Determine the [x, y] coordinate at the center of the cell enclosing the given text.  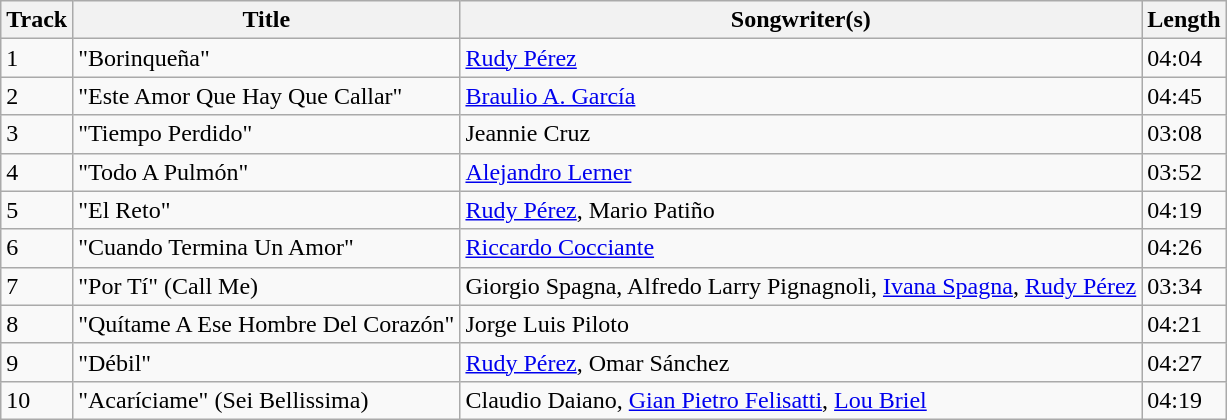
Jeannie Cruz [801, 134]
03:52 [1184, 172]
"Tiempo Perdido" [266, 134]
1 [37, 58]
Track [37, 20]
Riccardo Cocciante [801, 248]
6 [37, 248]
Rudy Pérez, Mario Patiño [801, 210]
"Este Amor Que Hay Que Callar" [266, 96]
Braulio A. García [801, 96]
04:27 [1184, 362]
"Débil" [266, 362]
5 [37, 210]
3 [37, 134]
2 [37, 96]
"Acaríciame" (Sei Bellissima) [266, 400]
Jorge Luis Piloto [801, 324]
"Todo A Pulmón" [266, 172]
Alejandro Lerner [801, 172]
03:34 [1184, 286]
7 [37, 286]
"El Reto" [266, 210]
Songwriter(s) [801, 20]
9 [37, 362]
Rudy Pérez, Omar Sánchez [801, 362]
Title [266, 20]
Length [1184, 20]
03:08 [1184, 134]
8 [37, 324]
10 [37, 400]
4 [37, 172]
Rudy Pérez [801, 58]
"Quítame A Ese Hombre Del Corazón" [266, 324]
"Por Tí" (Call Me) [266, 286]
04:26 [1184, 248]
04:21 [1184, 324]
"Borinqueña" [266, 58]
Claudio Daiano, Gian Pietro Felisatti, Lou Briel [801, 400]
04:45 [1184, 96]
Giorgio Spagna, Alfredo Larry Pignagnoli, Ivana Spagna, Rudy Pérez [801, 286]
04:04 [1184, 58]
"Cuando Termina Un Amor" [266, 248]
